Return [x, y] of the center of cell containing provided text 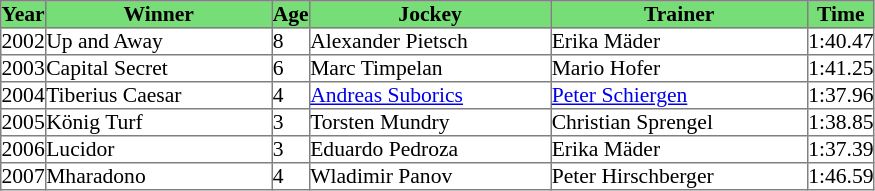
1:37.96 [840, 96]
Capital Secret [158, 68]
Age [290, 14]
Wladimir Panov [430, 176]
Eduardo Pedroza [430, 150]
Mharadono [158, 176]
2007 [24, 176]
6 [290, 68]
König Turf [158, 122]
2003 [24, 68]
Time [840, 14]
2006 [24, 150]
8 [290, 42]
Andreas Suborics [430, 96]
Up and Away [158, 42]
1:38.85 [840, 122]
1:37.39 [840, 150]
2002 [24, 42]
Marc Timpelan [430, 68]
Trainer [679, 14]
1:41.25 [840, 68]
Jockey [430, 14]
Mario Hofer [679, 68]
Lucidor [158, 150]
Alexander Pietsch [430, 42]
Peter Schiergen [679, 96]
Christian Sprengel [679, 122]
2004 [24, 96]
Tiberius Caesar [158, 96]
1:46.59 [840, 176]
1:40.47 [840, 42]
Peter Hirschberger [679, 176]
Torsten Mundry [430, 122]
2005 [24, 122]
Year [24, 14]
Winner [158, 14]
